For the text-containing cell, return its midpoint in (X, Y) coordinate format. 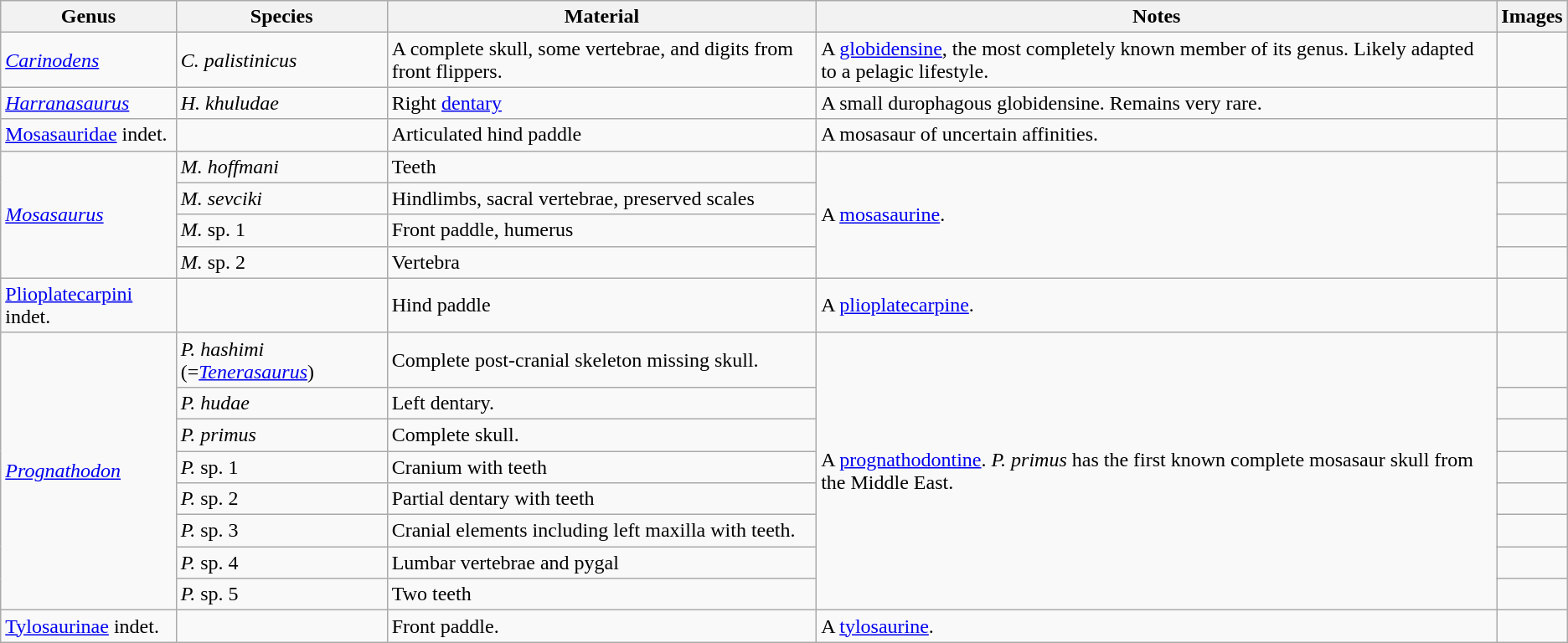
A prognathodontine. P. primus has the first known complete mosasaur skull from the Middle East. (1157, 471)
Teeth (601, 167)
A small durophagous globidensine. Remains very rare. (1157, 103)
Harranasaurus (89, 103)
Cranial elements including left maxilla with teeth. (601, 531)
Material (601, 17)
Cranium with teeth (601, 466)
P. sp. 2 (281, 499)
P. sp. 3 (281, 531)
Species (281, 17)
P. sp. 5 (281, 594)
Front paddle, humerus (601, 230)
Carinodens (89, 60)
Front paddle. (601, 626)
Hindlimbs, sacral vertebrae, preserved scales (601, 198)
M. sp. 2 (281, 262)
Right dentary (601, 103)
A tylosaurine. (1157, 626)
Hind paddle (601, 305)
Notes (1157, 17)
Mosasauridae indet. (89, 135)
M. sp. 1 (281, 230)
A mosasaurine. (1157, 214)
M. sevciki (281, 198)
Prognathodon (89, 471)
Images (1532, 17)
Vertebra (601, 262)
Complete post-cranial skeleton missing skull. (601, 360)
Plioplatecarpini indet. (89, 305)
A plioplatecarpine. (1157, 305)
M. hoffmani (281, 167)
Partial dentary with teeth (601, 499)
P. hudae (281, 403)
Complete skull. (601, 435)
Mosasaurus (89, 214)
C. palistinicus (281, 60)
A complete skull, some vertebrae, and digits from front flippers. (601, 60)
Left dentary. (601, 403)
Two teeth (601, 594)
A mosasaur of uncertain affinities. (1157, 135)
P. sp. 1 (281, 466)
A globidensine, the most completely known member of its genus. Likely adapted to a pelagic lifestyle. (1157, 60)
Genus (89, 17)
P. primus (281, 435)
P. hashimi (=Tenerasaurus) (281, 360)
Tylosaurinae indet. (89, 626)
H. khuludae (281, 103)
Lumbar vertebrae and pygal (601, 563)
P. sp. 4 (281, 563)
Articulated hind paddle (601, 135)
